For the text-containing cell, return its midpoint in (X, Y) coordinate format. 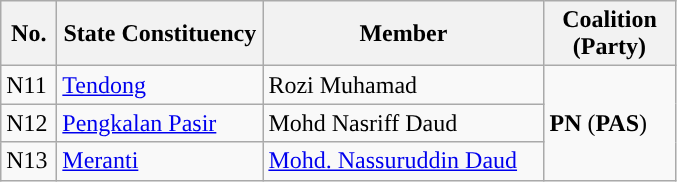
Rozi Muhamad (404, 85)
Pengkalan Pasir (160, 123)
State Constituency (160, 34)
Mohd. Nassuruddin Daud (404, 161)
N11 (29, 85)
N12 (29, 123)
Member (404, 34)
PN (PAS) (610, 123)
Mohd Nasriff Daud (404, 123)
Meranti (160, 161)
Coalition (Party) (610, 34)
Tendong (160, 85)
N13 (29, 161)
No. (29, 34)
